Provide the (X, Y) coordinate of the cell's center where the given text is located.  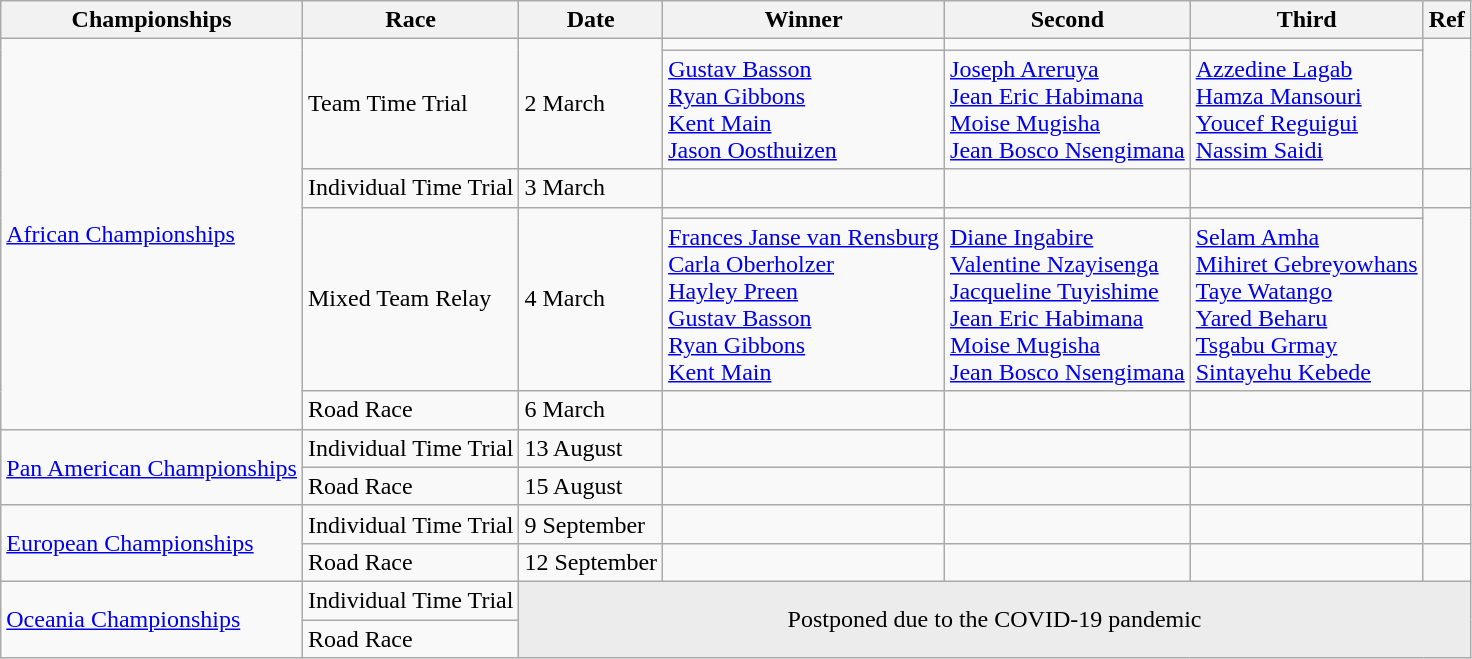
Frances Janse van Rensburg Carla Oberholzer Hayley Preen Gustav Basson Ryan Gibbons Kent Main (804, 304)
Championships (152, 20)
9 September (591, 524)
2 March (591, 104)
Team Time Trial (410, 104)
12 September (591, 562)
Pan American Championships (152, 467)
Oceania Championships (152, 619)
Second (1068, 20)
Date (591, 20)
Gustav Basson Ryan Gibbons Kent Main Jason Oosthuizen (804, 110)
13 August (591, 448)
African Championships (152, 234)
Diane Ingabire Valentine Nzayisenga Jacqueline Tuyishime Jean Eric Habimana Moise Mugisha Jean Bosco Nsengimana (1068, 304)
Ref (1446, 20)
Race (410, 20)
6 March (591, 410)
European Championships (152, 543)
Selam Amha Mihiret Gebreyowhans Taye Watango Yared Beharu Tsgabu Grmay Sintayehu Kebede (1306, 304)
Joseph Areruya Jean Eric Habimana Moise Mugisha Jean Bosco Nsengimana (1068, 110)
Third (1306, 20)
4 March (591, 299)
15 August (591, 486)
Mixed Team Relay (410, 299)
3 March (591, 188)
Winner (804, 20)
Azzedine Lagab Hamza Mansouri Youcef Reguigui Nassim Saidi (1306, 110)
Postponed due to the COVID-19 pandemic (994, 619)
